Capture the cell that displays the provided text and extract its (X, Y) central coordinate. 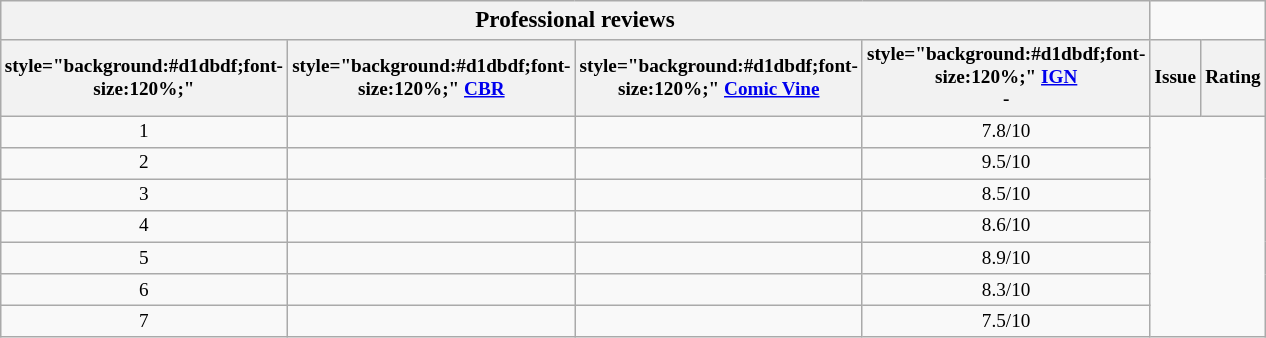
2 (144, 163)
style="background:#d1dbdf;font-size:120%;" CBR (432, 78)
Rating (1234, 78)
style="background:#d1dbdf;font-size:120%;" IGN- (1006, 78)
8.9/10 (1006, 258)
Issue (1176, 78)
6 (144, 290)
5 (144, 258)
8.5/10 (1006, 195)
style="background:#d1dbdf;font-size:120%;" Comic Vine (718, 78)
Professional reviews (575, 20)
8.3/10 (1006, 290)
7.8/10 (1006, 132)
3 (144, 195)
style="background:#d1dbdf;font-size:120%;" (144, 78)
8.6/10 (1006, 227)
1 (144, 132)
9.5/10 (1006, 163)
7.5/10 (1006, 322)
7 (144, 322)
4 (144, 227)
